Provide the (X, Y) coordinate of the cell's center where the given text is located.  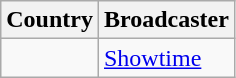
Broadcaster (166, 20)
Country (50, 20)
Showtime (166, 58)
